Determine the [x, y] coordinate at the center of the cell enclosing the given text.  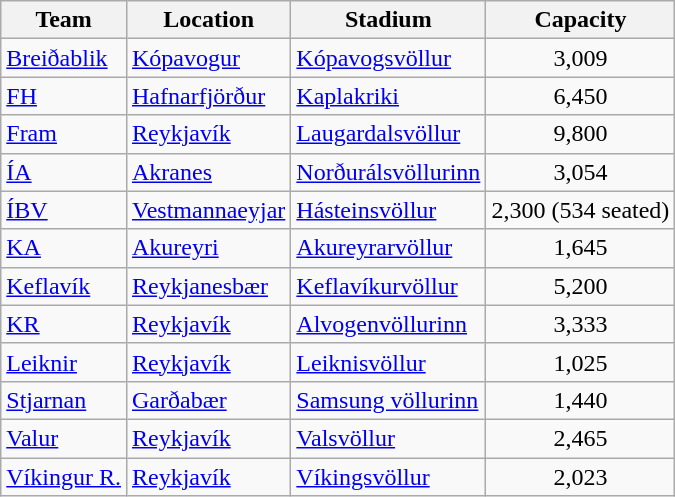
Leiknisvöllur [388, 362]
Valsvöllur [388, 438]
Stjarnan [64, 400]
Valur [64, 438]
ÍBV [64, 210]
Leiknir [64, 362]
9,800 [580, 134]
3,333 [580, 324]
3,054 [580, 172]
Keflavík [64, 286]
1,025 [580, 362]
Víkingsvöllur [388, 477]
Reykjanesbær [208, 286]
Vestmannaeyjar [208, 210]
Akranes [208, 172]
Kópavogur [208, 58]
Garðabær [208, 400]
Samsung völlurinn [388, 400]
Kaplakriki [388, 96]
Alvogenvöllurinn [388, 324]
Capacity [580, 20]
FH [64, 96]
Breiðablik [64, 58]
3,009 [580, 58]
6,450 [580, 96]
Hafnarfjörður [208, 96]
Norðurálsvöllurinn [388, 172]
5,200 [580, 286]
Team [64, 20]
Stadium [388, 20]
2,300 (534 seated) [580, 210]
Keflavíkurvöllur [388, 286]
1,440 [580, 400]
Akureyri [208, 248]
Víkingur R. [64, 477]
1,645 [580, 248]
ÍA [64, 172]
Kópavogsvöllur [388, 58]
Location [208, 20]
Fram [64, 134]
2,465 [580, 438]
2,023 [580, 477]
Akureyrarvöllur [388, 248]
Laugardalsvöllur [388, 134]
KA [64, 248]
KR [64, 324]
Hásteinsvöllur [388, 210]
